Pinpoint the cell where the given text exists, returning its (X, Y) midpoint coordinate. 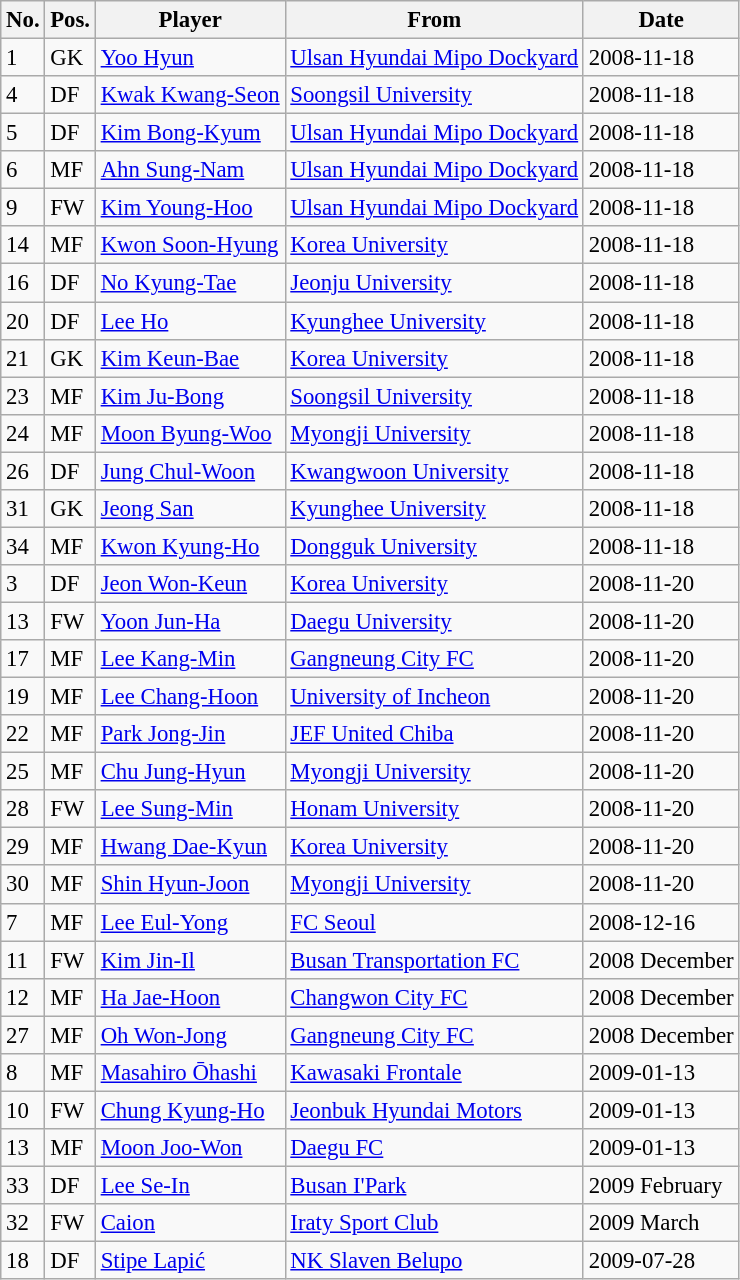
Moon Byung-Woo (190, 433)
24 (23, 433)
Masahiro Ōhashi (190, 1073)
Lee Ho (190, 321)
Park Jong-Jin (190, 734)
Daegu University (434, 621)
Kwon Soon-Hyung (190, 245)
9 (23, 208)
7 (23, 922)
26 (23, 471)
11 (23, 960)
25 (23, 772)
Ha Jae-Hoon (190, 997)
Shin Hyun-Joon (190, 885)
21 (23, 358)
31 (23, 509)
Kwon Kyung-Ho (190, 546)
Kwangwoon University (434, 471)
Chu Jung-Hyun (190, 772)
12 (23, 997)
3 (23, 584)
Dongguk University (434, 546)
4 (23, 95)
1 (23, 58)
8 (23, 1073)
Lee Se-In (190, 1185)
Busan I'Park (434, 1185)
28 (23, 809)
Yoo Hyun (190, 58)
Jung Chul-Woon (190, 471)
University of Incheon (434, 697)
Ahn Sung-Nam (190, 170)
Kwak Kwang-Seon (190, 95)
From (434, 20)
No Kyung-Tae (190, 283)
Iraty Sport Club (434, 1223)
Jeonbuk Hyundai Motors (434, 1110)
30 (23, 885)
Kim Bong-Kyum (190, 133)
Moon Joo-Won (190, 1148)
JEF United Chiba (434, 734)
Chung Kyung-Ho (190, 1110)
18 (23, 1261)
Honam University (434, 809)
2009 March (660, 1223)
5 (23, 133)
Yoon Jun-Ha (190, 621)
NK Slaven Belupo (434, 1261)
17 (23, 659)
Kim Young-Hoo (190, 208)
Date (660, 20)
Kim Ju-Bong (190, 396)
29 (23, 847)
Kawasaki Frontale (434, 1073)
Changwon City FC (434, 997)
34 (23, 546)
2008-12-16 (660, 922)
23 (23, 396)
19 (23, 697)
Lee Kang-Min (190, 659)
Hwang Dae-Kyun (190, 847)
Lee Eul-Yong (190, 922)
2009-07-28 (660, 1261)
FC Seoul (434, 922)
Lee Chang-Hoon (190, 697)
22 (23, 734)
33 (23, 1185)
Pos. (70, 20)
32 (23, 1223)
10 (23, 1110)
No. (23, 20)
Kim Keun-Bae (190, 358)
20 (23, 321)
Caion (190, 1223)
Player (190, 20)
Stipe Lapić (190, 1261)
Jeong San (190, 509)
Busan Transportation FC (434, 960)
27 (23, 1035)
Kim Jin-Il (190, 960)
16 (23, 283)
Lee Sung-Min (190, 809)
14 (23, 245)
Jeonju University (434, 283)
6 (23, 170)
Daegu FC (434, 1148)
Jeon Won-Keun (190, 584)
2009 February (660, 1185)
Oh Won-Jong (190, 1035)
